From the cell containing the given text, extract its center point as [x, y] coordinate. 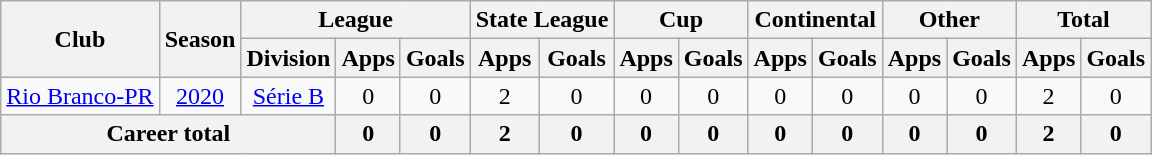
Continental [815, 20]
Season [200, 39]
State League [542, 20]
Série B [288, 96]
Total [1083, 20]
Other [949, 20]
Cup [681, 20]
Division [288, 58]
League [356, 20]
Rio Branco-PR [80, 96]
Career total [168, 134]
2020 [200, 96]
Club [80, 39]
